Scan for the cell matching the given text and deliver its [X, Y] coordinate at center. 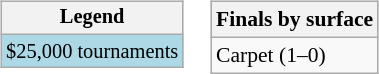
$25,000 tournaments [92, 51]
Legend [92, 18]
Finals by surface [294, 20]
Carpet (1–0) [294, 55]
